Provide the (X, Y) coordinate of the cell's center where the given text is located.  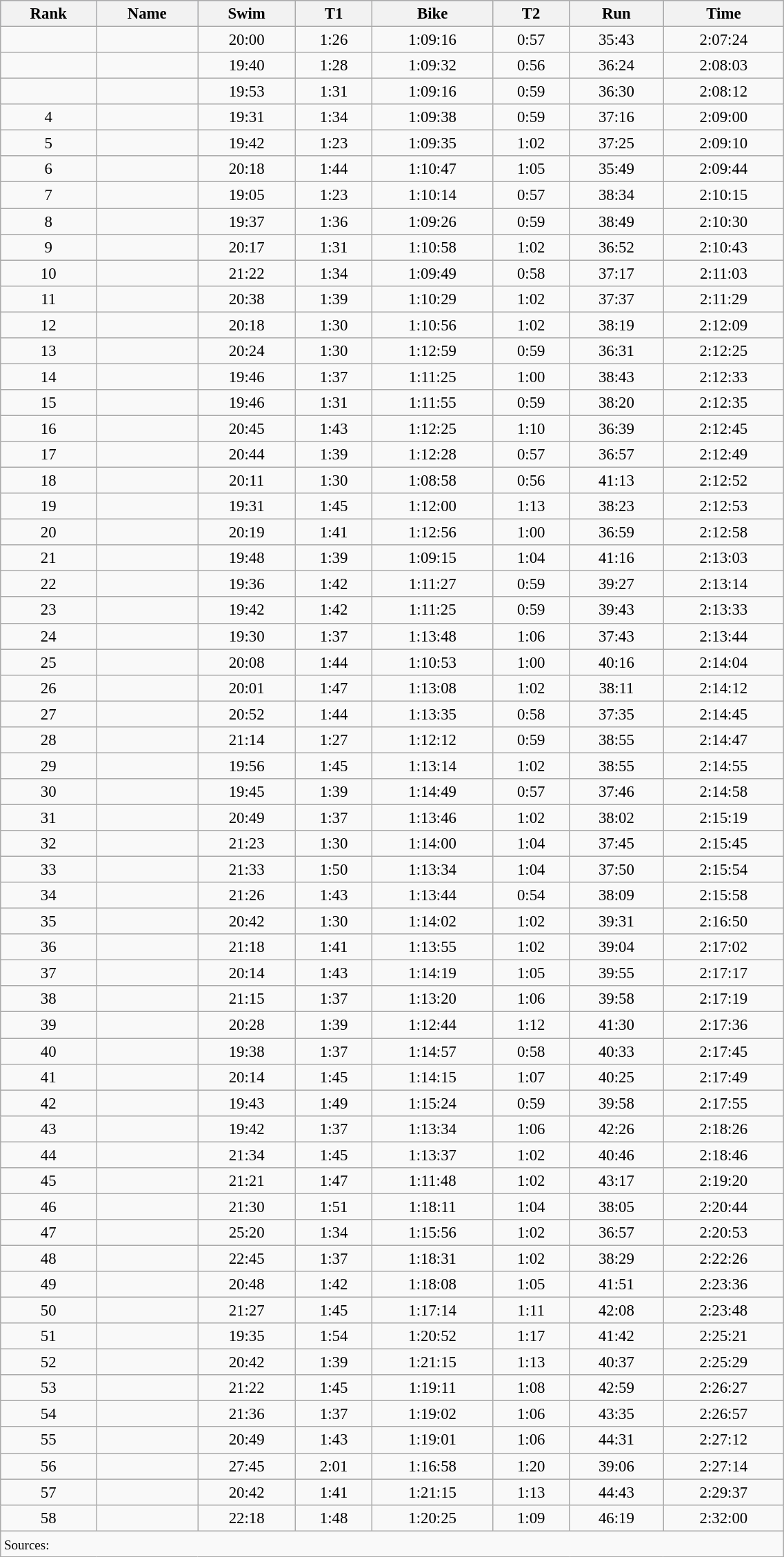
Bike (433, 14)
Time (724, 14)
39:06 (616, 1466)
39:31 (616, 922)
38:05 (616, 1207)
20:52 (247, 714)
Sources: (392, 1544)
2:15:54 (724, 870)
1:10:58 (433, 247)
48 (48, 1258)
20:48 (247, 1285)
13 (48, 351)
1:36 (334, 221)
19:38 (247, 1051)
2:12:58 (724, 533)
20:38 (247, 299)
2:10:15 (724, 195)
1:12 (531, 1025)
21:21 (247, 1181)
1:11:55 (433, 403)
1:19:01 (433, 1440)
21:14 (247, 740)
42 (48, 1103)
2:13:44 (724, 636)
1:17 (531, 1336)
1:14:19 (433, 973)
34 (48, 895)
33 (48, 870)
18 (48, 481)
2:10:43 (724, 247)
Rank (48, 14)
17 (48, 455)
2:09:10 (724, 143)
1:48 (334, 1518)
19:30 (247, 636)
2:15:45 (724, 844)
38:20 (616, 403)
1:20:52 (433, 1336)
2:12:53 (724, 506)
8 (48, 221)
35:49 (616, 169)
38:49 (616, 221)
16 (48, 428)
T2 (531, 14)
15 (48, 403)
5 (48, 143)
1:10:29 (433, 299)
1:12:00 (433, 506)
2:14:04 (724, 662)
2:15:58 (724, 895)
19:48 (247, 558)
40:37 (616, 1362)
31 (48, 817)
19:05 (247, 195)
37:17 (616, 273)
21:36 (247, 1414)
1:13:44 (433, 895)
20:08 (247, 662)
44:43 (616, 1492)
37:37 (616, 299)
2:27:12 (724, 1440)
38:09 (616, 895)
41:51 (616, 1285)
47 (48, 1233)
37:46 (616, 792)
56 (48, 1466)
Swim (247, 14)
55 (48, 1440)
54 (48, 1414)
22:45 (247, 1258)
25:20 (247, 1233)
1:14:02 (433, 922)
2:14:47 (724, 740)
21:30 (247, 1207)
51 (48, 1336)
2:17:36 (724, 1025)
58 (48, 1518)
2:13:33 (724, 611)
41:30 (616, 1025)
22 (48, 584)
38:19 (616, 325)
19 (48, 506)
1:14:57 (433, 1051)
1:12:56 (433, 533)
21:18 (247, 947)
2:18:46 (724, 1155)
2:12:09 (724, 325)
23 (48, 611)
19:40 (247, 66)
19:45 (247, 792)
2:23:48 (724, 1311)
1:07 (531, 1077)
37:16 (616, 117)
1:12:28 (433, 455)
2:11:03 (724, 273)
1:13:08 (433, 688)
37:45 (616, 844)
1:54 (334, 1336)
2:12:49 (724, 455)
43:17 (616, 1181)
22:18 (247, 1518)
40:25 (616, 1077)
36:30 (616, 92)
19:53 (247, 92)
1:12:59 (433, 351)
2:26:27 (724, 1388)
2:32:00 (724, 1518)
52 (48, 1362)
1:09:49 (433, 273)
2:17:45 (724, 1051)
40 (48, 1051)
1:20:25 (433, 1518)
2:11:29 (724, 299)
32 (48, 844)
1:14:15 (433, 1077)
1:51 (334, 1207)
1:13:14 (433, 766)
4 (48, 117)
27:45 (247, 1466)
24 (48, 636)
36:52 (616, 247)
2:08:03 (724, 66)
19:43 (247, 1103)
1:13:20 (433, 1000)
41:13 (616, 481)
38:02 (616, 817)
2:19:20 (724, 1181)
12 (48, 325)
2:17:17 (724, 973)
2:18:26 (724, 1129)
2:14:55 (724, 766)
46:19 (616, 1518)
2:17:19 (724, 1000)
19:37 (247, 221)
2:08:12 (724, 92)
38 (48, 1000)
36:31 (616, 351)
2:17:55 (724, 1103)
1:14:00 (433, 844)
44 (48, 1155)
40:16 (616, 662)
0:54 (531, 895)
1:10:14 (433, 195)
14 (48, 377)
53 (48, 1388)
21:15 (247, 1000)
40:46 (616, 1155)
35 (48, 922)
2:20:44 (724, 1207)
2:23:36 (724, 1285)
2:27:14 (724, 1466)
Run (616, 14)
2:10:30 (724, 221)
28 (48, 740)
2:01 (334, 1466)
40:33 (616, 1051)
2:12:52 (724, 481)
1:12:44 (433, 1025)
2:12:25 (724, 351)
2:12:35 (724, 403)
2:09:00 (724, 117)
T1 (334, 14)
21:34 (247, 1155)
2:13:14 (724, 584)
39:27 (616, 584)
41:16 (616, 558)
1:16:58 (433, 1466)
1:19:11 (433, 1388)
26 (48, 688)
1:10:53 (433, 662)
11 (48, 299)
2:12:45 (724, 428)
20:11 (247, 481)
1:28 (334, 66)
9 (48, 247)
37 (48, 973)
37:35 (616, 714)
19:36 (247, 584)
1:18:11 (433, 1207)
27 (48, 714)
20:19 (247, 533)
20 (48, 533)
38:23 (616, 506)
43:35 (616, 1414)
1:09:32 (433, 66)
49 (48, 1285)
38:11 (616, 688)
2:14:58 (724, 792)
1:09:35 (433, 143)
39:04 (616, 947)
38:34 (616, 195)
1:19:02 (433, 1414)
1:13:35 (433, 714)
19:35 (247, 1336)
2:25:29 (724, 1362)
2:26:57 (724, 1414)
1:49 (334, 1103)
2:12:33 (724, 377)
39:55 (616, 973)
21:23 (247, 844)
2:15:19 (724, 817)
1:13:37 (433, 1155)
41 (48, 1077)
2:16:50 (724, 922)
2:14:45 (724, 714)
2:07:24 (724, 40)
1:11:48 (433, 1181)
1:20 (531, 1466)
1:15:24 (433, 1103)
20:44 (247, 455)
2:22:26 (724, 1258)
2:17:49 (724, 1077)
25 (48, 662)
1:18:08 (433, 1285)
6 (48, 169)
35:43 (616, 40)
30 (48, 792)
2:09:44 (724, 169)
20:45 (247, 428)
37:25 (616, 143)
37:43 (616, 636)
2:20:53 (724, 1233)
1:11:27 (433, 584)
20:17 (247, 247)
20:28 (247, 1025)
1:10 (531, 428)
1:09:15 (433, 558)
1:26 (334, 40)
1:11 (531, 1311)
57 (48, 1492)
1:15:56 (433, 1233)
Name (148, 14)
1:08 (531, 1388)
1:09:38 (433, 117)
38:29 (616, 1258)
7 (48, 195)
1:13:55 (433, 947)
20:00 (247, 40)
20:01 (247, 688)
37:50 (616, 870)
1:10:56 (433, 325)
21:26 (247, 895)
21:27 (247, 1311)
1:09 (531, 1518)
2:25:21 (724, 1336)
39 (48, 1025)
1:13:48 (433, 636)
1:08:58 (433, 481)
21 (48, 558)
1:17:14 (433, 1311)
1:10:47 (433, 169)
45 (48, 1181)
38:43 (616, 377)
42:59 (616, 1388)
36:39 (616, 428)
2:17:02 (724, 947)
39:43 (616, 611)
46 (48, 1207)
1:12:25 (433, 428)
1:09:26 (433, 221)
2:14:12 (724, 688)
36:24 (616, 66)
1:12:12 (433, 740)
50 (48, 1311)
1:50 (334, 870)
29 (48, 766)
1:27 (334, 740)
1:14:49 (433, 792)
36:59 (616, 533)
36 (48, 947)
43 (48, 1129)
21:33 (247, 870)
1:13:46 (433, 817)
44:31 (616, 1440)
42:08 (616, 1311)
1:18:31 (433, 1258)
2:29:37 (724, 1492)
20:24 (247, 351)
41:42 (616, 1336)
42:26 (616, 1129)
2:13:03 (724, 558)
10 (48, 273)
19:56 (247, 766)
